Scan for the cell matching the given text and deliver its (X, Y) coordinate at center. 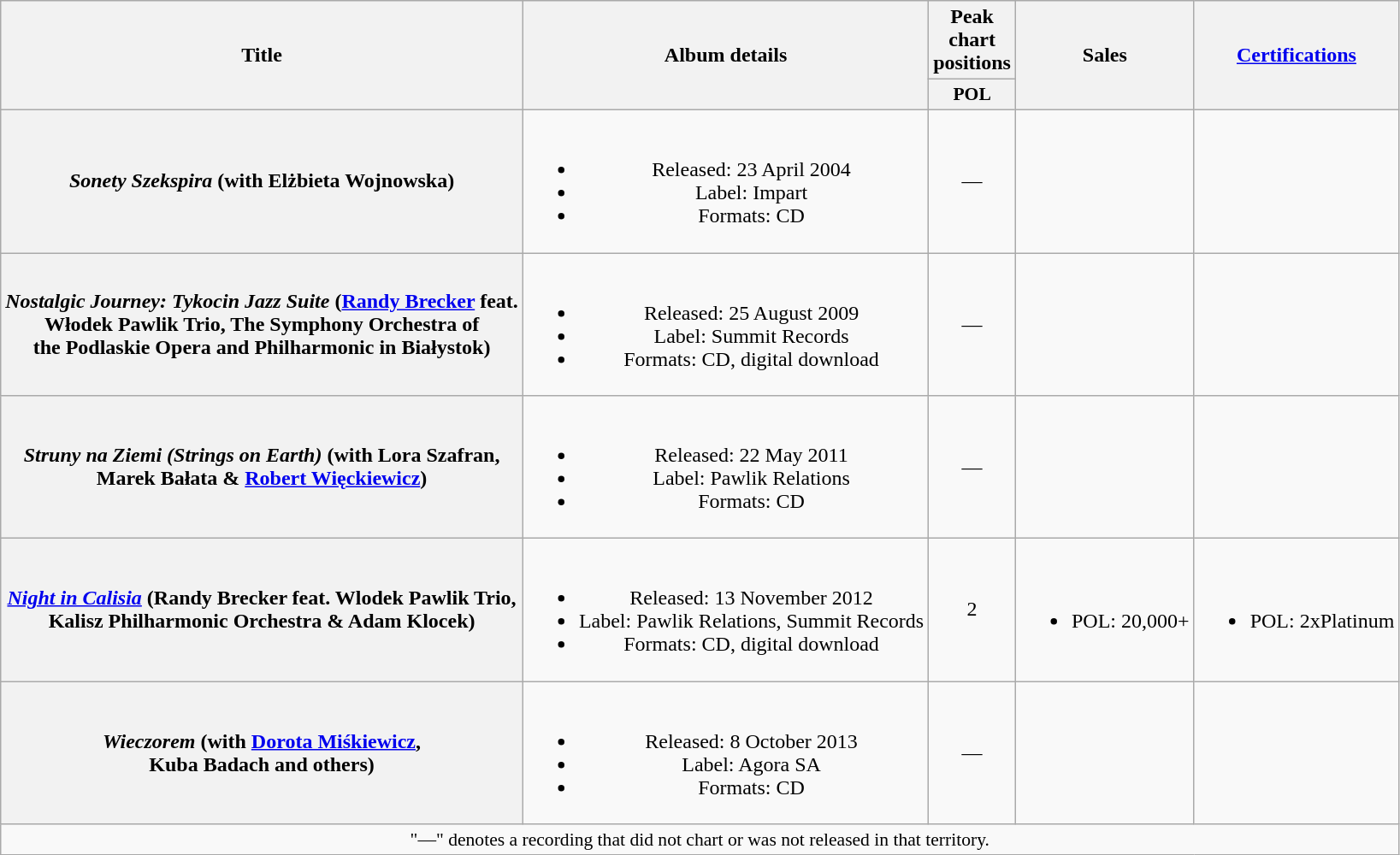
Sonety Szekspira (with Elżbieta Wojnowska) (262, 181)
POL: 2xPlatinum (1297, 610)
Certifications (1297, 56)
Wieczorem (with Dorota Miśkiewicz,Kuba Badach and others) (262, 752)
"—" denotes a recording that did not chart or was not released in that territory. (700, 840)
Title (262, 56)
Night in Calisia (Randy Brecker feat. Wlodek Pawlik Trio,Kalisz Philharmonic Orchestra & Adam Klocek) (262, 610)
Released: 13 November 2012Label: Pawlik Relations, Summit RecordsFormats: CD, digital download (725, 610)
POL (972, 95)
Released: 8 October 2013Label: Agora SAFormats: CD (725, 752)
Released: 22 May 2011Label: Pawlik RelationsFormats: CD (725, 467)
Album details (725, 56)
Sales (1105, 56)
Released: 25 August 2009Label: Summit RecordsFormats: CD, digital download (725, 325)
Released: 23 April 2004Label: ImpartFormats: CD (725, 181)
Peak chart positions (972, 40)
Struny na Ziemi (Strings on Earth) (with Lora Szafran,Marek Bałata & Robert Więckiewicz) (262, 467)
2 (972, 610)
POL: 20,000+ (1105, 610)
